Extract the [X, Y] coordinate from the center of the cell holding the provided text.  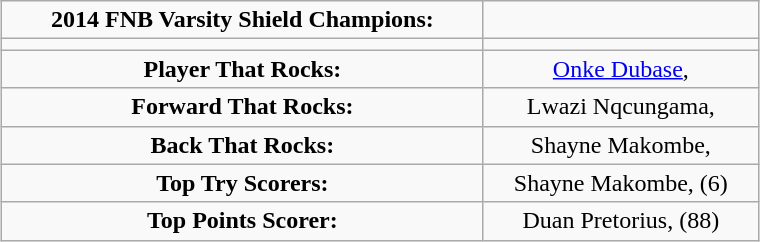
Back That Rocks: [243, 145]
Forward That Rocks: [243, 107]
Shayne Makombe, (6) [620, 183]
Top Try Scorers: [243, 183]
Top Points Scorer: [243, 221]
Duan Pretorius, (88) [620, 221]
Onke Dubase, [620, 69]
Lwazi Nqcungama, [620, 107]
2014 FNB Varsity Shield Champions: [243, 20]
Player That Rocks: [243, 69]
Shayne Makombe, [620, 145]
